For the text-containing cell, return its midpoint in [x, y] coordinate format. 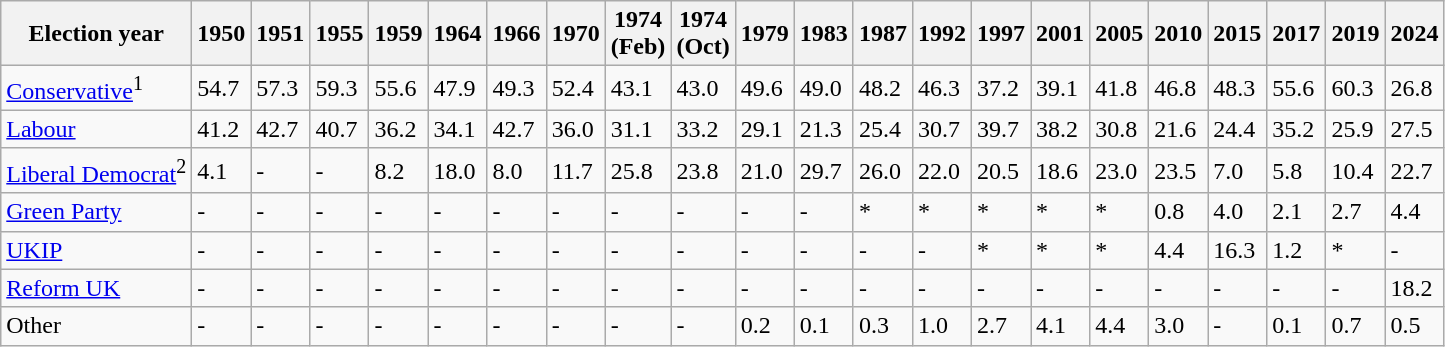
8.2 [398, 170]
1.0 [942, 326]
8.0 [516, 170]
0.5 [1414, 326]
1951 [280, 34]
25.8 [638, 170]
23.0 [1120, 170]
UKIP [96, 250]
0.2 [764, 326]
43.0 [703, 88]
23.5 [1178, 170]
2024 [1414, 34]
57.3 [280, 88]
18.0 [458, 170]
2019 [1356, 34]
Reform UK [96, 288]
30.7 [942, 129]
23.8 [703, 170]
1955 [340, 34]
36.2 [398, 129]
21.0 [764, 170]
1970 [576, 34]
24.4 [1238, 129]
39.1 [1060, 88]
41.2 [222, 129]
2005 [1120, 34]
0.8 [1178, 212]
1966 [516, 34]
54.7 [222, 88]
1992 [942, 34]
Conservative1 [96, 88]
38.2 [1060, 129]
Green Party [96, 212]
36.0 [576, 129]
29.7 [824, 170]
35.2 [1296, 129]
1.2 [1296, 250]
31.1 [638, 129]
3.0 [1178, 326]
1959 [398, 34]
43.1 [638, 88]
46.3 [942, 88]
2001 [1060, 34]
Liberal Democrat2 [96, 170]
7.0 [1238, 170]
22.0 [942, 170]
41.8 [1120, 88]
11.7 [576, 170]
10.4 [1356, 170]
5.8 [1296, 170]
0.3 [882, 326]
2.1 [1296, 212]
0.7 [1356, 326]
18.2 [1414, 288]
22.7 [1414, 170]
47.9 [458, 88]
49.6 [764, 88]
4.0 [1238, 212]
1950 [222, 34]
1974(Oct) [703, 34]
60.3 [1356, 88]
Election year [96, 34]
21.6 [1178, 129]
27.5 [1414, 129]
1997 [1002, 34]
2017 [1296, 34]
2015 [1238, 34]
40.7 [340, 129]
46.8 [1178, 88]
49.0 [824, 88]
25.9 [1356, 129]
34.1 [458, 129]
1987 [882, 34]
37.2 [1002, 88]
21.3 [824, 129]
26.0 [882, 170]
30.8 [1120, 129]
26.8 [1414, 88]
1974(Feb) [638, 34]
25.4 [882, 129]
Other [96, 326]
2010 [1178, 34]
52.4 [576, 88]
18.6 [1060, 170]
20.5 [1002, 170]
1964 [458, 34]
39.7 [1002, 129]
Labour [96, 129]
48.2 [882, 88]
1983 [824, 34]
49.3 [516, 88]
33.2 [703, 129]
1979 [764, 34]
16.3 [1238, 250]
29.1 [764, 129]
48.3 [1238, 88]
59.3 [340, 88]
